Return (X, Y) of the center of cell containing provided text 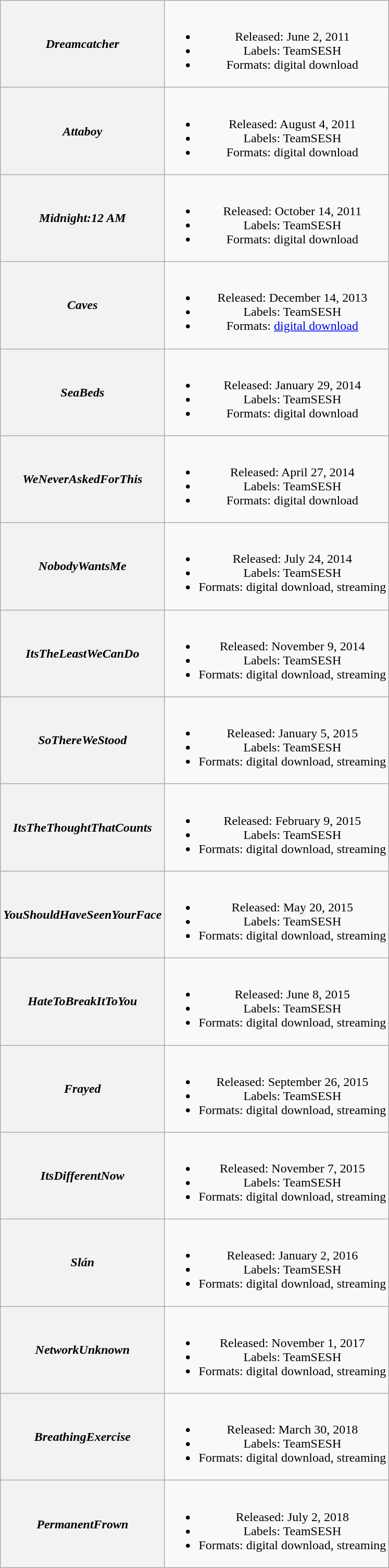
Midnight:12 AM (82, 218)
ItsTheLeastWeCanDo (82, 653)
Released: April 27, 2014Labels: TeamSESHFormats: digital download (277, 479)
SeaBeds (82, 392)
WeNeverAskedForThis (82, 479)
Released: May 20, 2015Labels: TeamSESHFormats: digital download, streaming (277, 914)
Slán (82, 1263)
Released: July 2, 2018Labels: TeamSESHFormats: digital download, streaming (277, 1524)
Released: October 14, 2011Labels: TeamSESHFormats: digital download (277, 218)
HateToBreakItToYou (82, 1002)
Dreamcatcher (82, 44)
Released: August 4, 2011Labels: TeamSESHFormats: digital download (277, 131)
ItsTheThoughtThatCounts (82, 828)
Released: November 9, 2014Labels: TeamSESHFormats: digital download, streaming (277, 653)
NetworkUnknown (82, 1350)
Released: January 5, 2015Labels: TeamSESHFormats: digital download, streaming (277, 740)
Released: June 2, 2011Labels: TeamSESHFormats: digital download (277, 44)
Released: September 26, 2015Labels: TeamSESHFormats: digital download, streaming (277, 1089)
Released: January 29, 2014Labels: TeamSESHFormats: digital download (277, 392)
PermanentFrown (82, 1524)
ItsDifferentNow (82, 1176)
NobodyWantsMe (82, 566)
BreathingExercise (82, 1437)
Released: January 2, 2016Labels: TeamSESHFormats: digital download, streaming (277, 1263)
Released: December 14, 2013Labels: TeamSESHFormats: digital download (277, 305)
Released: March 30, 2018Labels: TeamSESHFormats: digital download, streaming (277, 1437)
SoThereWeStood (82, 740)
Released: July 24, 2014Labels: TeamSESHFormats: digital download, streaming (277, 566)
Frayed (82, 1089)
Caves (82, 305)
Attaboy (82, 131)
Released: November 1, 2017Labels: TeamSESHFormats: digital download, streaming (277, 1350)
YouShouldHaveSeenYourFace (82, 914)
Released: June 8, 2015Labels: TeamSESHFormats: digital download, streaming (277, 1002)
Released: November 7, 2015Labels: TeamSESHFormats: digital download, streaming (277, 1176)
Released: February 9, 2015Labels: TeamSESHFormats: digital download, streaming (277, 828)
